Provide the [x, y] coordinate of the cell's center where the given text is located.  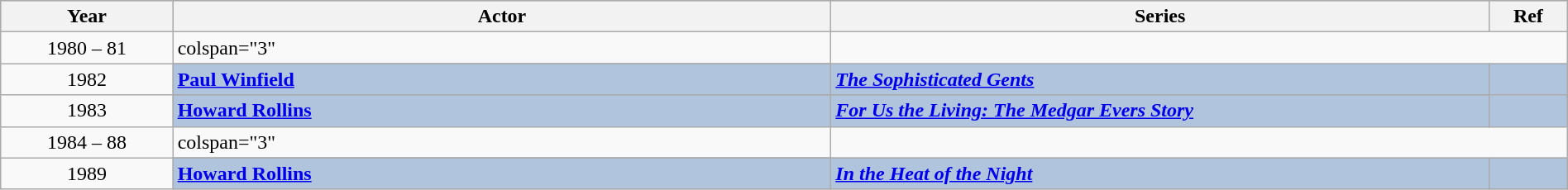
For Us the Living: The Medgar Evers Story [1160, 111]
The Sophisticated Gents [1160, 79]
1982 [87, 79]
1989 [87, 173]
1984 – 88 [87, 142]
Year [87, 17]
In the Heat of the Night [1160, 173]
1980 – 81 [87, 48]
Ref [1528, 17]
Actor [502, 17]
Paul Winfield [502, 79]
1983 [87, 111]
Series [1160, 17]
